Scan for the cell matching the given text and deliver its [x, y] coordinate at center. 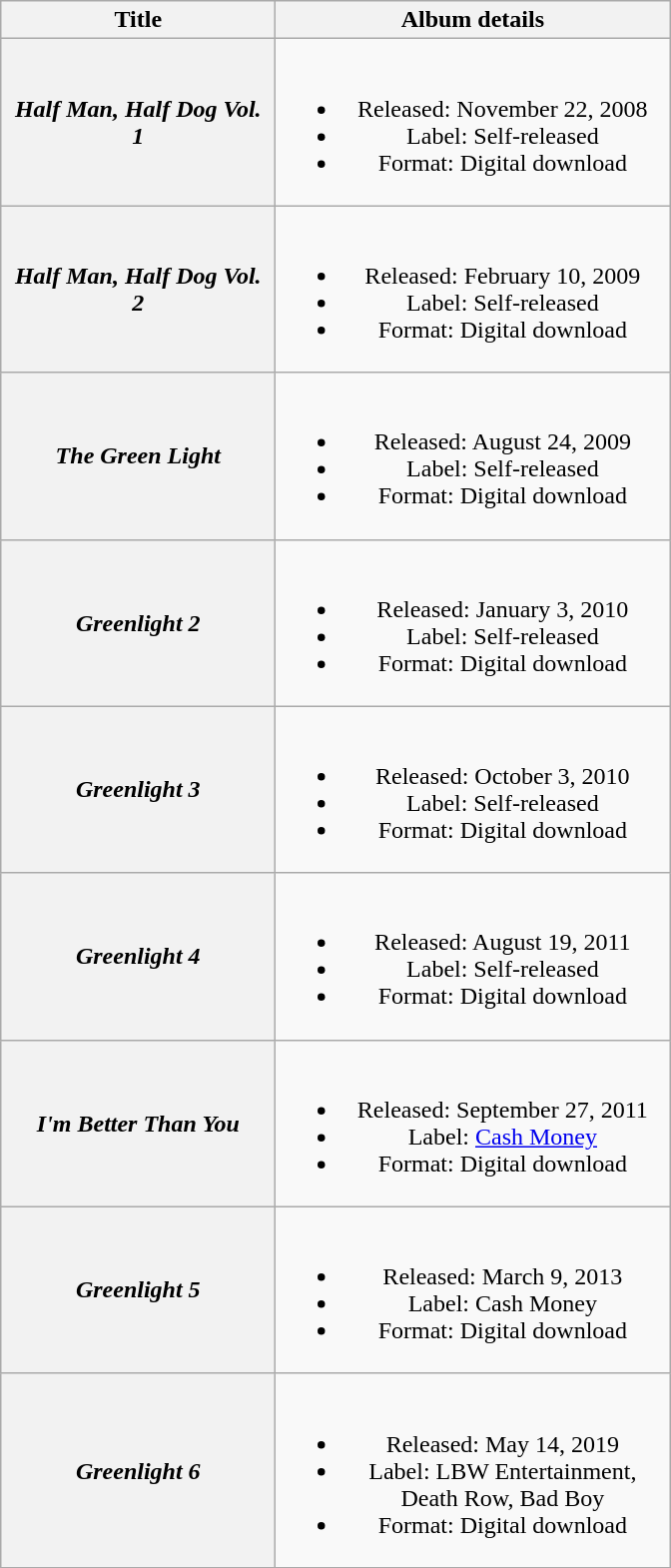
Album details [473, 20]
Greenlight 3 [138, 789]
Released: September 27, 2011Label: Cash MoneyFormat: Digital download [473, 1123]
Released: August 24, 2009Label: Self-releasedFormat: Digital download [473, 455]
I'm Better Than You [138, 1123]
Released: August 19, 2011Label: Self-releasedFormat: Digital download [473, 957]
Released: March 9, 2013Label: Cash MoneyFormat: Digital download [473, 1290]
Greenlight 4 [138, 957]
Greenlight 5 [138, 1290]
Half Man, Half Dog Vol. 2 [138, 290]
Released: October 3, 2010Label: Self-releasedFormat: Digital download [473, 789]
The Green Light [138, 455]
Half Man, Half Dog Vol. 1 [138, 122]
Greenlight 2 [138, 623]
Released: February 10, 2009Label: Self-releasedFormat: Digital download [473, 290]
Greenlight 6 [138, 1470]
Title [138, 20]
Released: January 3, 2010Label: Self-releasedFormat: Digital download [473, 623]
Released: May 14, 2019Label: LBW Entertainment, Death Row, Bad BoyFormat: Digital download [473, 1470]
Released: November 22, 2008Label: Self-releasedFormat: Digital download [473, 122]
